Extract the [x, y] coordinate from the center of the cell holding the provided text.  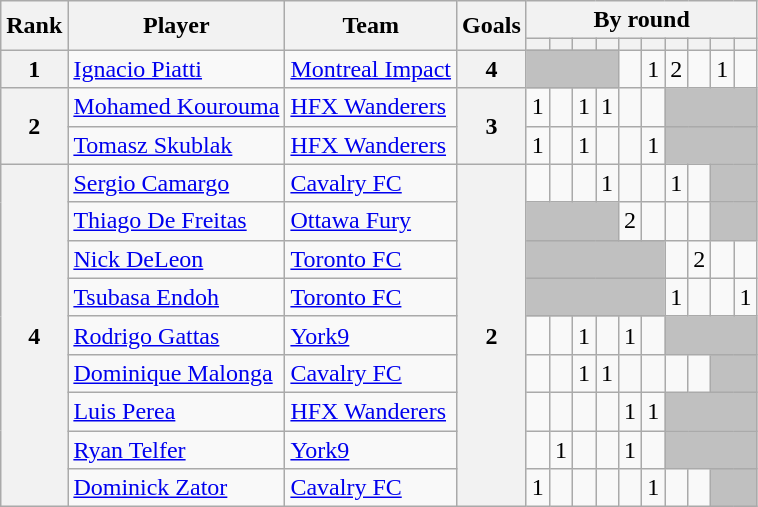
Thiago De Freitas [176, 221]
Dominique Malonga [176, 373]
Ottawa Fury [371, 221]
Montreal Impact [371, 69]
Tomasz Skublak [176, 145]
Rodrigo Gattas [176, 335]
Team [371, 26]
Ignacio Piatti [176, 69]
Dominick Zator [176, 488]
By round [642, 20]
3 [492, 126]
Goals [492, 26]
Luis Perea [176, 411]
Nick DeLeon [176, 259]
Tsubasa Endoh [176, 297]
Player [176, 26]
Ryan Telfer [176, 449]
Sergio Camargo [176, 183]
Mohamed Kourouma [176, 107]
Rank [34, 26]
